Locate the cell with the specified text and output its [X, Y] center coordinate. 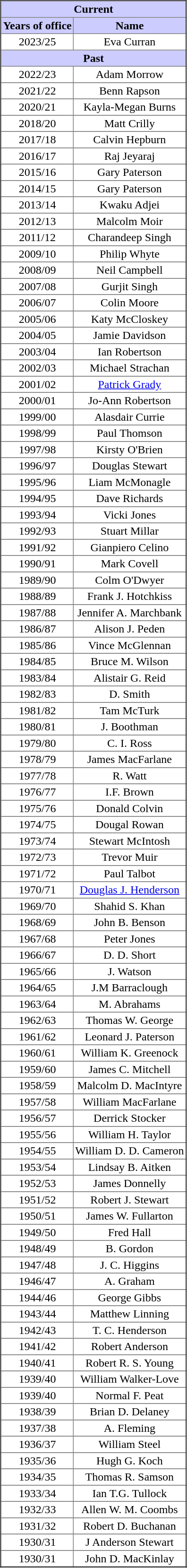
1941/42 [37, 1346]
1995/96 [37, 482]
1961/62 [37, 1037]
M. Abrahams [129, 1004]
Matthew Linning [129, 1314]
Benn Rapson [129, 91]
1952/53 [37, 1183]
2015/16 [37, 172]
2021/22 [37, 91]
William Walker-Love [129, 1379]
Robert R. S. Young [129, 1363]
Jamie Davidson [129, 335]
1948/49 [37, 1248]
Brian D. Delaney [129, 1412]
2017/18 [37, 139]
George Gibbs [129, 1298]
Charandeep Singh [129, 237]
1942/43 [37, 1330]
1988/89 [37, 596]
2006/07 [37, 303]
1987/88 [37, 613]
Douglas Stewart [129, 466]
2007/08 [37, 286]
1959/60 [37, 1069]
1960/61 [37, 1053]
1934/35 [37, 1477]
1978/79 [37, 759]
2014/15 [37, 189]
2022/23 [37, 74]
Neil Campbell [129, 270]
1967/68 [37, 939]
Frank J. Hotchkiss [129, 596]
1976/77 [37, 792]
1956/57 [37, 1118]
1993/94 [37, 515]
1958/59 [37, 1085]
2005/06 [37, 319]
Liam McMonagle [129, 482]
Ian T.G. Tullock [129, 1493]
1947/48 [37, 1265]
1950/51 [37, 1216]
1986/87 [37, 629]
J. C. Higgins [129, 1265]
Past [93, 58]
William Steel [129, 1444]
1984/85 [37, 661]
1969/70 [37, 906]
Dougal Rowan [129, 824]
D. D. Short [129, 955]
1940/41 [37, 1363]
William MacFarlane [129, 1102]
Mark Covell [129, 563]
1968/69 [37, 922]
2011/12 [37, 237]
1990/91 [37, 563]
1999/00 [37, 417]
Stuart Millar [129, 531]
Peter Jones [129, 939]
Fred Hall [129, 1232]
1954/55 [37, 1151]
1937/38 [37, 1428]
Colin Moore [129, 303]
1980/81 [37, 727]
Normal F. Peat [129, 1395]
Kwaku Adjei [129, 205]
Matt Crilly [129, 123]
Kirsty O'Brien [129, 450]
1983/84 [37, 678]
1953/54 [37, 1167]
Shahid S. Khan [129, 906]
Years of office [37, 26]
William K. Greenock [129, 1053]
B. Gordon [129, 1248]
Paul Talbot [129, 874]
1966/67 [37, 955]
James C. Mitchell [129, 1069]
J Anderson Stewart [129, 1542]
Gurjit Singh [129, 286]
1989/90 [37, 580]
Tam McTurk [129, 710]
Bruce M. Wilson [129, 661]
Alasdair Currie [129, 417]
J.M Barraclough [129, 988]
William H. Taylor [129, 1135]
1933/34 [37, 1493]
Douglas J. Henderson [129, 890]
Robert Anderson [129, 1346]
1991/92 [37, 547]
Thomas W. George [129, 1020]
T. C. Henderson [129, 1330]
Robert D. Buchanan [129, 1526]
Trevor Muir [129, 857]
Malcolm D. MacIntyre [129, 1085]
Current [93, 9]
1979/80 [37, 743]
I.F. Brown [129, 792]
Eva Curran [129, 42]
Vicki Jones [129, 515]
1971/72 [37, 874]
Michael Strachan [129, 368]
Ian Robertson [129, 352]
1994/95 [37, 498]
2023/25 [37, 42]
Lindsay B. Aitken [129, 1167]
1977/78 [37, 776]
Leonard J. Paterson [129, 1037]
1970/71 [37, 890]
Alison J. Peden [129, 629]
1963/64 [37, 1004]
1982/83 [37, 694]
James W. Fullarton [129, 1216]
Jennifer A. Marchbank [129, 613]
Colm O'Dwyer [129, 580]
C. I. Ross [129, 743]
J. Boothman [129, 727]
2016/17 [37, 156]
A. Fleming [129, 1428]
Stewart McIntosh [129, 841]
R. Watt [129, 776]
Thomas R. Samson [129, 1477]
2012/13 [37, 221]
1938/39 [37, 1412]
Dave Richards [129, 498]
Jo-Ann Robertson [129, 400]
Alistair G. Reid [129, 678]
2018/20 [37, 123]
Donald Colvin [129, 808]
Adam Morrow [129, 74]
J. Watson [129, 971]
2020/21 [37, 107]
2000/01 [37, 400]
Vince McGlennan [129, 645]
1946/47 [37, 1281]
John D. MacKinlay [129, 1559]
2013/14 [37, 205]
Hugh G. Koch [129, 1461]
1955/56 [37, 1135]
William D. D. Cameron [129, 1151]
2002/03 [37, 368]
Paul Thomson [129, 433]
1951/52 [37, 1200]
1964/65 [37, 988]
Allen W. M. Coombs [129, 1509]
1973/74 [37, 841]
2004/05 [37, 335]
Raj Jeyaraj [129, 156]
1985/86 [37, 645]
1975/76 [37, 808]
Malcolm Moir [129, 221]
John B. Benson [129, 922]
Robert J. Stewart [129, 1200]
James Donnelly [129, 1183]
A. Graham [129, 1281]
2003/04 [37, 352]
1932/33 [37, 1509]
2001/02 [37, 384]
1931/32 [37, 1526]
James MacFarlane [129, 759]
1935/36 [37, 1461]
1949/50 [37, 1232]
Katy McCloskey [129, 319]
Philip Whyte [129, 254]
1998/99 [37, 433]
Name [129, 26]
Patrick Grady [129, 384]
1962/63 [37, 1020]
1972/73 [37, 857]
1957/58 [37, 1102]
1997/98 [37, 450]
Derrick Stocker [129, 1118]
1936/37 [37, 1444]
Kayla-Megan Burns [129, 107]
1992/93 [37, 531]
Calvin Hepburn [129, 139]
Gianpiero Celino [129, 547]
1996/97 [37, 466]
1974/75 [37, 824]
1944/46 [37, 1298]
1943/44 [37, 1314]
2009/10 [37, 254]
2008/09 [37, 270]
1981/82 [37, 710]
D. Smith [129, 694]
1965/66 [37, 971]
